Search for the cell housing the specified text and yield its [x, y] center coordinate. 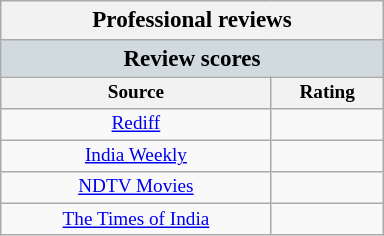
Professional reviews [192, 20]
Rediff [136, 124]
Rating [327, 93]
The Times of India [136, 219]
NDTV Movies [136, 188]
Review scores [192, 58]
Source [136, 93]
India Weekly [136, 156]
